Search for the cell housing the specified text and yield its (X, Y) center coordinate. 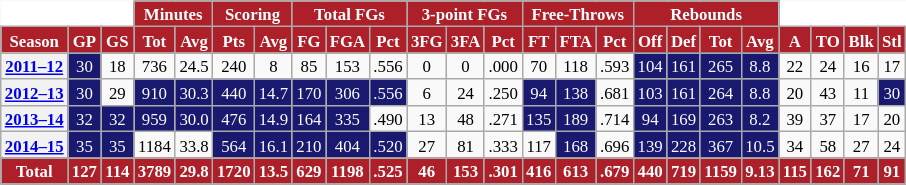
404 (348, 145)
34 (795, 145)
FGA (348, 40)
162 (828, 171)
135 (538, 119)
16 (860, 66)
FG (308, 40)
18 (117, 66)
13 (427, 119)
.714 (615, 119)
115 (795, 171)
959 (155, 119)
3-point FGs (464, 14)
22 (795, 66)
FTA (576, 40)
.525 (388, 171)
.301 (503, 171)
.000 (503, 66)
910 (155, 93)
FT (538, 40)
33.8 (194, 145)
48 (466, 119)
46 (427, 171)
30.3 (194, 93)
14.9 (274, 119)
10.5 (760, 145)
306 (348, 93)
GP (84, 40)
335 (348, 119)
719 (684, 171)
Stl (892, 40)
58 (828, 145)
30.0 (194, 119)
11 (860, 93)
263 (720, 119)
127 (84, 171)
138 (576, 93)
A (795, 40)
264 (720, 93)
14.7 (274, 93)
416 (538, 171)
114 (117, 171)
GS (117, 40)
104 (650, 66)
85 (308, 66)
629 (308, 171)
1184 (155, 145)
16.1 (274, 145)
210 (308, 145)
Season (34, 40)
.333 (503, 145)
39 (795, 119)
170 (308, 93)
476 (234, 119)
Scoring (252, 14)
613 (576, 171)
.490 (388, 119)
164 (308, 119)
117 (538, 145)
2011–12 (34, 66)
Off (650, 40)
367 (720, 145)
Rebounds (706, 14)
.679 (615, 171)
.696 (615, 145)
8 (274, 66)
228 (684, 145)
1159 (720, 171)
3789 (155, 171)
71 (860, 171)
Free-Throws (578, 14)
189 (576, 119)
Blk (860, 40)
1720 (234, 171)
29.8 (194, 171)
265 (720, 66)
Total FGs (350, 14)
3FA (466, 40)
736 (155, 66)
168 (576, 145)
2013–14 (34, 119)
.681 (615, 93)
91 (892, 171)
43 (828, 93)
Total (34, 171)
.593 (615, 66)
9.13 (760, 171)
3FG (427, 40)
70 (538, 66)
8.2 (760, 119)
103 (650, 93)
.271 (503, 119)
29 (117, 93)
169 (684, 119)
2012–13 (34, 93)
Minutes (174, 14)
81 (466, 145)
564 (234, 145)
139 (650, 145)
TO (828, 40)
Pts (234, 40)
13.5 (274, 171)
240 (234, 66)
37 (828, 119)
.520 (388, 145)
.250 (503, 93)
118 (576, 66)
24.5 (194, 66)
Def (684, 40)
6 (427, 93)
1198 (348, 171)
2014–15 (34, 145)
